For the text-containing cell, return its midpoint in [X, Y] coordinate format. 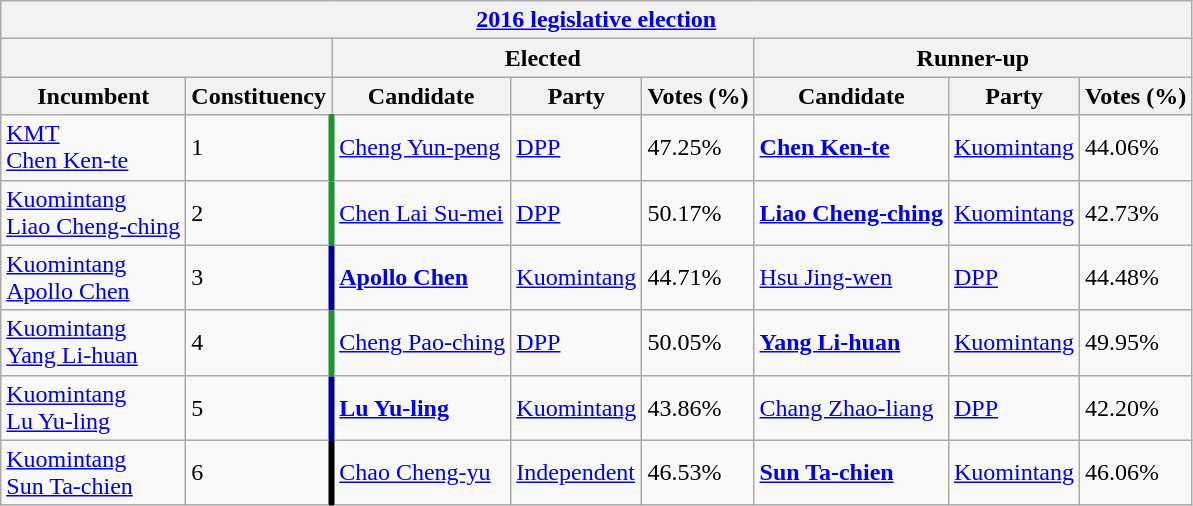
Incumbent [94, 96]
KMTChen Ken-te [94, 148]
KuomintangApollo Chen [94, 278]
Elected [544, 58]
KuomintangLu Yu-ling [94, 408]
50.05% [698, 342]
Yang Li-huan [851, 342]
Chao Cheng-yu [422, 472]
Independent [576, 472]
6 [259, 472]
2 [259, 212]
4 [259, 342]
1 [259, 148]
3 [259, 278]
KuomintangLiao Cheng-ching [94, 212]
Chang Zhao-liang [851, 408]
KuomintangSun Ta-chien [94, 472]
49.95% [1136, 342]
Hsu Jing-wen [851, 278]
46.06% [1136, 472]
44.48% [1136, 278]
Chen Lai Su-mei [422, 212]
Sun Ta-chien [851, 472]
Constituency [259, 96]
42.73% [1136, 212]
43.86% [698, 408]
Runner-up [973, 58]
Cheng Pao-ching [422, 342]
44.71% [698, 278]
42.20% [1136, 408]
47.25% [698, 148]
Liao Cheng-ching [851, 212]
Chen Ken-te [851, 148]
44.06% [1136, 148]
Lu Yu-ling [422, 408]
2016 legislative election [596, 20]
Apollo Chen [422, 278]
5 [259, 408]
Cheng Yun-peng [422, 148]
50.17% [698, 212]
KuomintangYang Li-huan [94, 342]
46.53% [698, 472]
